Pinpoint the cell where the given text exists, returning its (X, Y) midpoint coordinate. 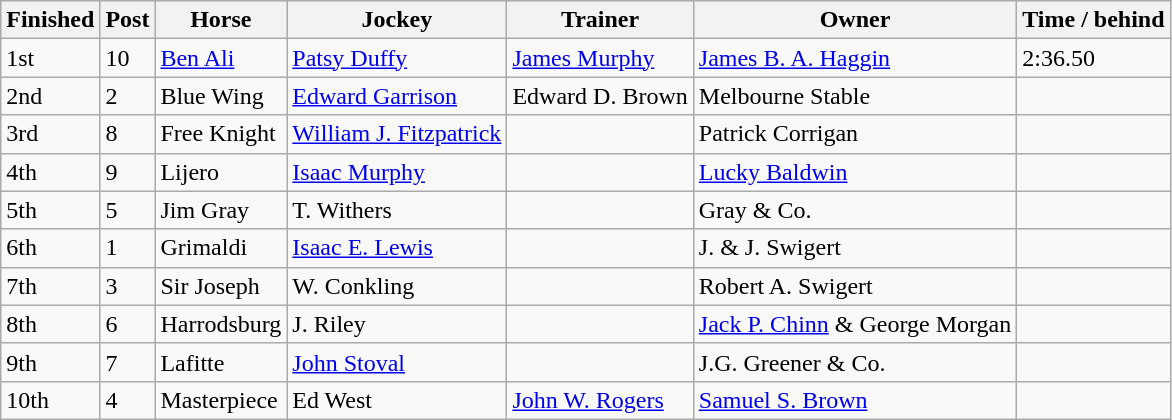
Grimaldi (221, 248)
J.G. Greener & Co. (854, 362)
Finished (50, 20)
Ed West (397, 400)
William J. Fitzpatrick (397, 134)
4th (50, 172)
8 (128, 134)
1 (128, 248)
Isaac E. Lewis (397, 248)
Isaac Murphy (397, 172)
Lafitte (221, 362)
John W. Rogers (600, 400)
J. Riley (397, 324)
Ben Ali (221, 58)
2nd (50, 96)
2:36.50 (1094, 58)
3 (128, 286)
10th (50, 400)
Melbourne Stable (854, 96)
Lucky Baldwin (854, 172)
4 (128, 400)
Patrick Corrigan (854, 134)
Jim Gray (221, 210)
Time / behind (1094, 20)
Horse (221, 20)
8th (50, 324)
J. & J. Swigert (854, 248)
T. Withers (397, 210)
Robert A. Swigert (854, 286)
Trainer (600, 20)
Sir Joseph (221, 286)
6th (50, 248)
5 (128, 210)
Jockey (397, 20)
7 (128, 362)
Owner (854, 20)
Edward D. Brown (600, 96)
Blue Wing (221, 96)
Harrodsburg (221, 324)
W. Conkling (397, 286)
3rd (50, 134)
Jack P. Chinn & George Morgan (854, 324)
5th (50, 210)
James B. A. Haggin (854, 58)
John Stoval (397, 362)
James Murphy (600, 58)
Edward Garrison (397, 96)
Patsy Duffy (397, 58)
Samuel S. Brown (854, 400)
1st (50, 58)
10 (128, 58)
Free Knight (221, 134)
9th (50, 362)
2 (128, 96)
9 (128, 172)
Masterpiece (221, 400)
Lijero (221, 172)
7th (50, 286)
Post (128, 20)
6 (128, 324)
Gray & Co. (854, 210)
